Provide the (X, Y) coordinate of the cell's center where the given text is located.  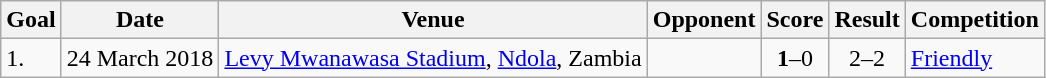
2–2 (867, 58)
Levy Mwanawasa Stadium, Ndola, Zambia (433, 58)
Friendly (974, 58)
Opponent (704, 20)
Date (140, 20)
Goal (31, 20)
Competition (974, 20)
24 March 2018 (140, 58)
1–0 (795, 58)
1. (31, 58)
Result (867, 20)
Venue (433, 20)
Score (795, 20)
